From the cell containing the given text, extract its center point as (x, y) coordinate. 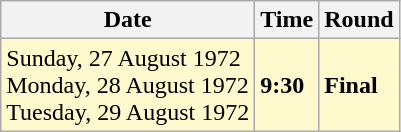
Sunday, 27 August 1972Monday, 28 August 1972Tuesday, 29 August 1972 (128, 85)
Time (287, 20)
Round (359, 20)
Date (128, 20)
Final (359, 85)
9:30 (287, 85)
